Locate the cell with the specified text and output its (X, Y) center coordinate. 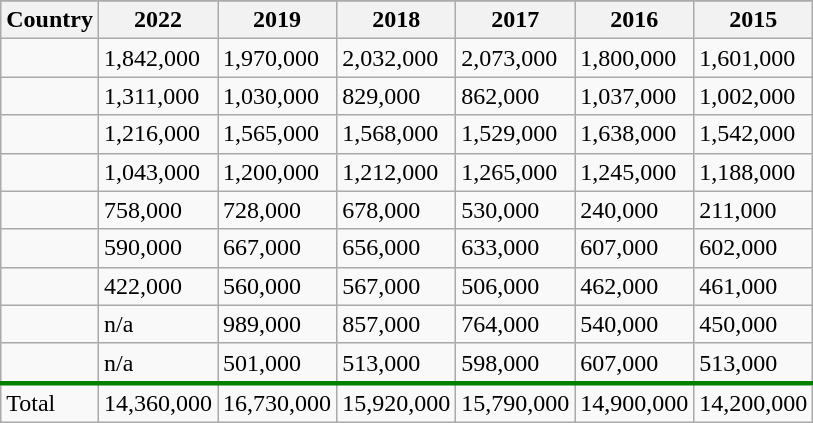
14,200,000 (754, 403)
2,032,000 (396, 58)
1,565,000 (278, 134)
506,000 (516, 286)
1,638,000 (634, 134)
829,000 (396, 96)
1,529,000 (516, 134)
462,000 (634, 286)
758,000 (158, 210)
211,000 (754, 210)
656,000 (396, 248)
862,000 (516, 96)
450,000 (754, 324)
1,043,000 (158, 172)
422,000 (158, 286)
1,216,000 (158, 134)
678,000 (396, 210)
2,073,000 (516, 58)
530,000 (516, 210)
1,002,000 (754, 96)
1,970,000 (278, 58)
540,000 (634, 324)
1,542,000 (754, 134)
1,030,000 (278, 96)
1,037,000 (634, 96)
602,000 (754, 248)
560,000 (278, 286)
1,265,000 (516, 172)
Country (50, 20)
857,000 (396, 324)
1,200,000 (278, 172)
15,920,000 (396, 403)
2018 (396, 20)
2022 (158, 20)
667,000 (278, 248)
15,790,000 (516, 403)
728,000 (278, 210)
461,000 (754, 286)
567,000 (396, 286)
1,800,000 (634, 58)
764,000 (516, 324)
240,000 (634, 210)
1,245,000 (634, 172)
14,360,000 (158, 403)
2019 (278, 20)
2016 (634, 20)
Total (50, 403)
598,000 (516, 363)
1,601,000 (754, 58)
14,900,000 (634, 403)
2015 (754, 20)
16,730,000 (278, 403)
633,000 (516, 248)
2017 (516, 20)
989,000 (278, 324)
1,188,000 (754, 172)
1,212,000 (396, 172)
1,842,000 (158, 58)
590,000 (158, 248)
501,000 (278, 363)
1,568,000 (396, 134)
1,311,000 (158, 96)
